Return [X, Y] of the center of cell containing provided text 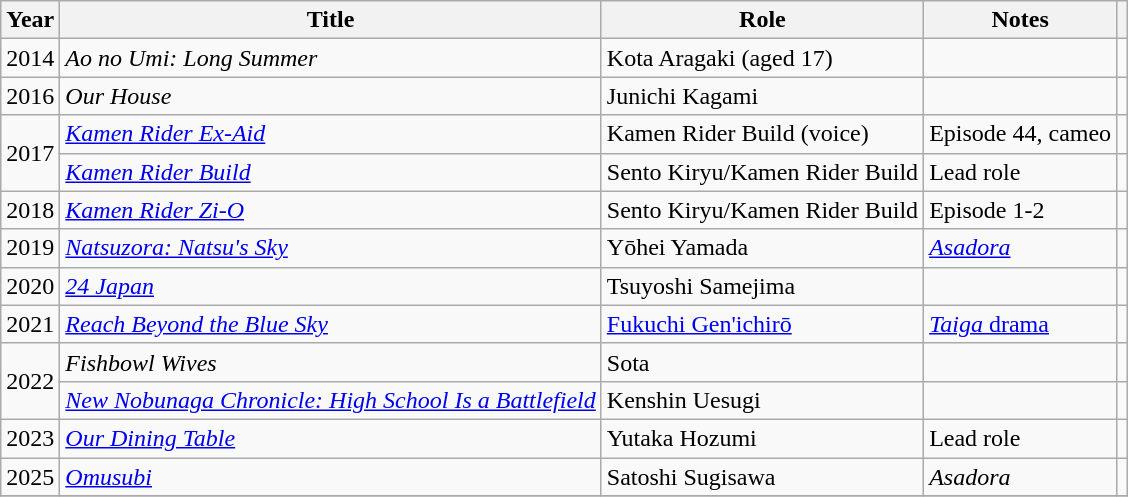
Notes [1020, 20]
Our Dining Table [330, 438]
Episode 1-2 [1020, 210]
2016 [30, 96]
Title [330, 20]
Year [30, 20]
Natsuzora: Natsu's Sky [330, 248]
Reach Beyond the Blue Sky [330, 324]
Kamen Rider Ex-Aid [330, 134]
Tsuyoshi Samejima [762, 286]
2014 [30, 58]
2019 [30, 248]
New Nobunaga Chronicle: High School Is a Battlefield [330, 400]
Kenshin Uesugi [762, 400]
Fishbowl Wives [330, 362]
Kamen Rider Build [330, 172]
24 Japan [330, 286]
2023 [30, 438]
Role [762, 20]
Ao no Umi: Long Summer [330, 58]
Fukuchi Gen'ichirō [762, 324]
Satoshi Sugisawa [762, 477]
Kota Aragaki (aged 17) [762, 58]
2020 [30, 286]
2021 [30, 324]
Sota [762, 362]
2022 [30, 381]
Omusubi [330, 477]
Episode 44, cameo [1020, 134]
Junichi Kagami [762, 96]
Taiga drama [1020, 324]
2017 [30, 153]
Our House [330, 96]
Yōhei Yamada [762, 248]
2025 [30, 477]
2018 [30, 210]
Kamen Rider Build (voice) [762, 134]
Kamen Rider Zi-O [330, 210]
Yutaka Hozumi [762, 438]
